Identify which cell holds the provided text, then report its (x, y) central coordinate. 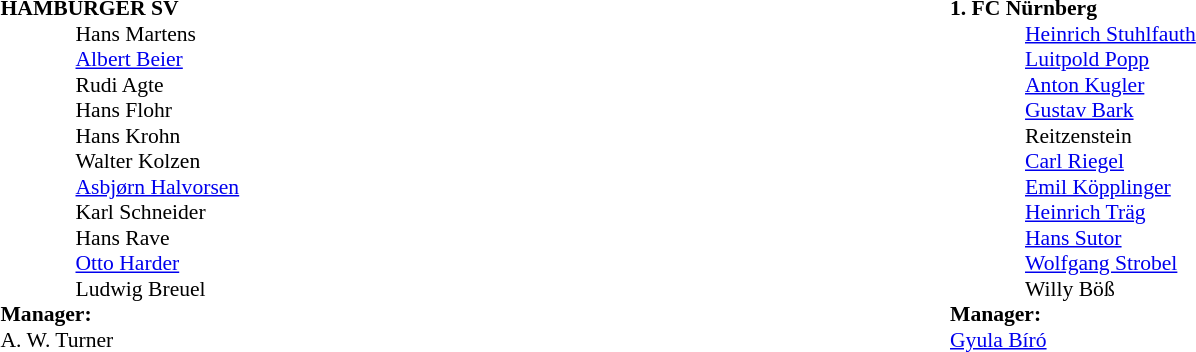
Carl Riegel (1110, 161)
Karl Schneider (158, 213)
Hans Martens (158, 34)
Otto Harder (158, 263)
Hans Rave (158, 238)
Heinrich Träg (1110, 213)
Hans Krohn (158, 136)
Willy Böß (1110, 289)
Hans Sutor (1110, 238)
Heinrich Stuhlfauth (1110, 34)
Hans Flohr (158, 111)
Gustav Bark (1110, 111)
Luitpold Popp (1110, 59)
Wolfgang Strobel (1110, 263)
Walter Kolzen (158, 161)
Ludwig Breuel (158, 289)
Emil Köpplinger (1110, 187)
Rudi Agte (158, 85)
Asbjørn Halvorsen (158, 187)
Reitzenstein (1110, 136)
Albert Beier (158, 59)
Anton Kugler (1110, 85)
